Scan for the cell matching the given text and deliver its [X, Y] coordinate at center. 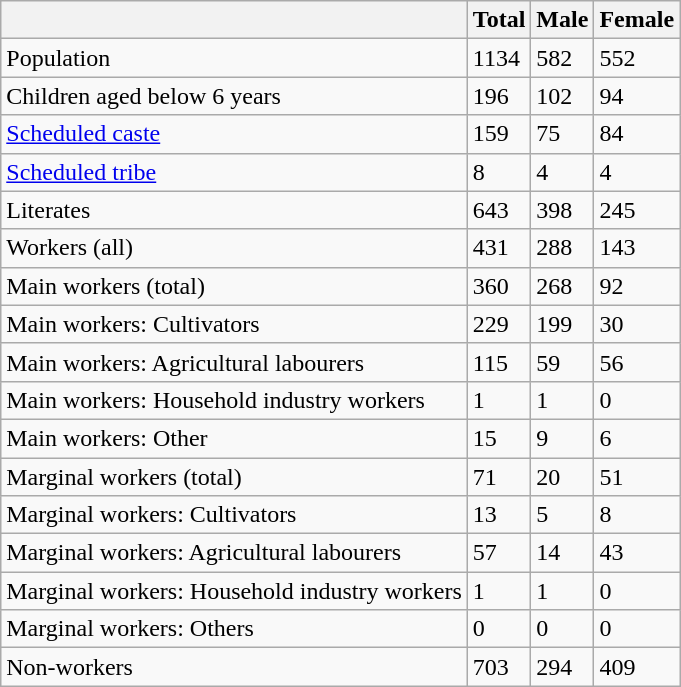
288 [562, 248]
5 [562, 515]
30 [637, 324]
360 [499, 286]
57 [499, 553]
Literates [234, 210]
9 [562, 438]
51 [637, 477]
Non-workers [234, 667]
Main workers: Agricultural labourers [234, 362]
703 [499, 667]
Main workers: Other [234, 438]
56 [637, 362]
143 [637, 248]
Workers (all) [234, 248]
431 [499, 248]
59 [562, 362]
Marginal workers (total) [234, 477]
245 [637, 210]
15 [499, 438]
294 [562, 667]
409 [637, 667]
229 [499, 324]
552 [637, 58]
1134 [499, 58]
Main workers (total) [234, 286]
75 [562, 134]
Marginal workers: Agricultural labourers [234, 553]
43 [637, 553]
643 [499, 210]
Main workers: Cultivators [234, 324]
Scheduled tribe [234, 172]
Female [637, 20]
Marginal workers: Household industry workers [234, 591]
199 [562, 324]
6 [637, 438]
92 [637, 286]
196 [499, 96]
71 [499, 477]
Scheduled caste [234, 134]
582 [562, 58]
Male [562, 20]
102 [562, 96]
159 [499, 134]
20 [562, 477]
Population [234, 58]
Marginal workers: Cultivators [234, 515]
84 [637, 134]
Marginal workers: Others [234, 629]
398 [562, 210]
Main workers: Household industry workers [234, 400]
94 [637, 96]
115 [499, 362]
Children aged below 6 years [234, 96]
13 [499, 515]
Total [499, 20]
14 [562, 553]
268 [562, 286]
